Extract the [x, y] coordinate from the center of the cell holding the provided text.  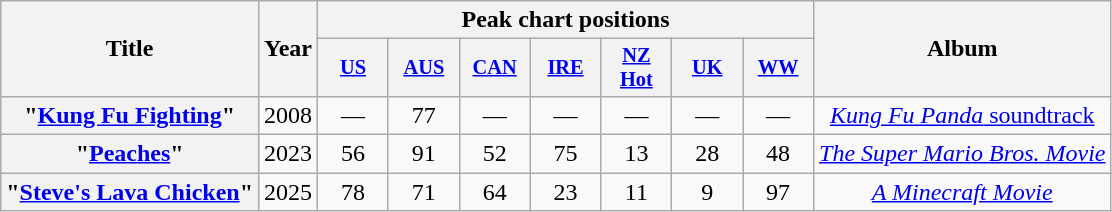
9 [708, 192]
64 [494, 192]
78 [354, 192]
2008 [288, 115]
Peak chart positions [566, 20]
US [354, 68]
IRE [566, 68]
NZHot [636, 68]
75 [566, 154]
Year [288, 49]
2023 [288, 154]
23 [566, 192]
28 [708, 154]
"Peaches" [130, 154]
77 [424, 115]
Album [962, 49]
CAN [494, 68]
11 [636, 192]
"Steve's Lava Chicken" [130, 192]
71 [424, 192]
Kung Fu Panda soundtrack [962, 115]
Title [130, 49]
52 [494, 154]
The Super Mario Bros. Movie [962, 154]
13 [636, 154]
WW [778, 68]
2025 [288, 192]
"Kung Fu Fighting" [130, 115]
91 [424, 154]
48 [778, 154]
56 [354, 154]
A Minecraft Movie [962, 192]
97 [778, 192]
UK [708, 68]
AUS [424, 68]
